Return (x, y) of the center of cell containing provided text 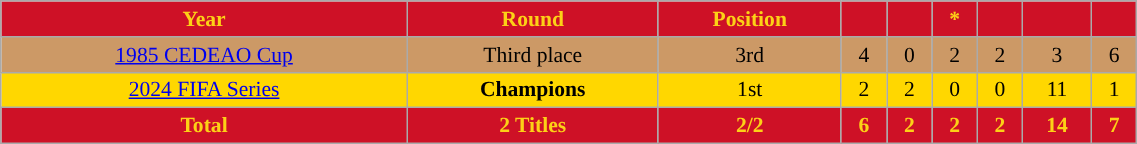
1 (1114, 90)
Champions (532, 90)
Third place (532, 55)
14 (1058, 126)
3 (1058, 55)
4 (864, 55)
* (954, 19)
2/2 (750, 126)
2024 FIFA Series (204, 90)
Year (204, 19)
2 Titles (532, 126)
Position (750, 19)
Round (532, 19)
1985 CEDEAO Cup (204, 55)
3rd (750, 55)
11 (1058, 90)
Total (204, 126)
7 (1114, 126)
1st (750, 90)
